Determine the (X, Y) coordinate at the center of the cell enclosing the given text.  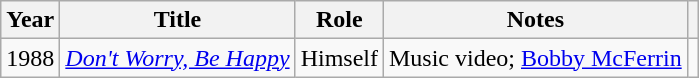
Notes (535, 20)
Role (339, 20)
Himself (339, 58)
Music video; Bobby McFerrin (535, 58)
Year (30, 20)
Don't Worry, Be Happy (178, 58)
1988 (30, 58)
Title (178, 20)
